Provide the (x, y) coordinate of the cell's center where the given text is located.  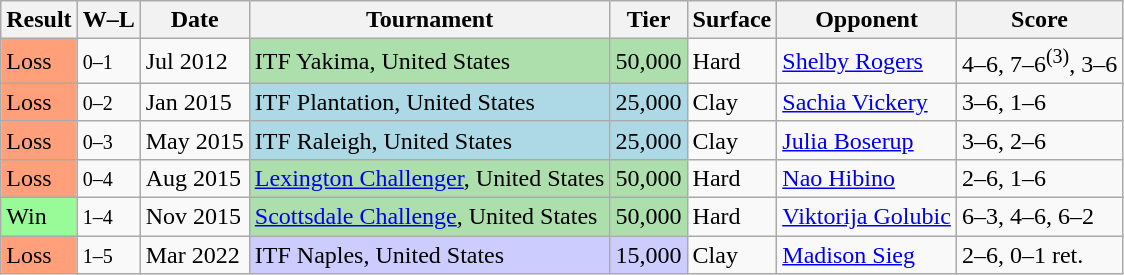
0–1 (108, 62)
Nao Hibino (867, 178)
Win (39, 217)
ITF Naples, United States (430, 255)
Julia Boserup (867, 140)
1–5 (108, 255)
Aug 2015 (194, 178)
W–L (108, 20)
Mar 2022 (194, 255)
Lexington Challenger, United States (430, 178)
Viktorija Golubic (867, 217)
2–6, 1–6 (1039, 178)
May 2015 (194, 140)
Tournament (430, 20)
Score (1039, 20)
6–3, 4–6, 6–2 (1039, 217)
ITF Yakima, United States (430, 62)
ITF Raleigh, United States (430, 140)
Result (39, 20)
3–6, 1–6 (1039, 102)
Jul 2012 (194, 62)
Opponent (867, 20)
Tier (648, 20)
2–6, 0–1 ret. (1039, 255)
4–6, 7–6(3), 3–6 (1039, 62)
Jan 2015 (194, 102)
Madison Sieg (867, 255)
Sachia Vickery (867, 102)
ITF Plantation, United States (430, 102)
Shelby Rogers (867, 62)
Nov 2015 (194, 217)
0–3 (108, 140)
3–6, 2–6 (1039, 140)
0–4 (108, 178)
Surface (732, 20)
15,000 (648, 255)
1–4 (108, 217)
Date (194, 20)
0–2 (108, 102)
Scottsdale Challenge, United States (430, 217)
